Pinpoint the cell where the given text exists, returning its [x, y] midpoint coordinate. 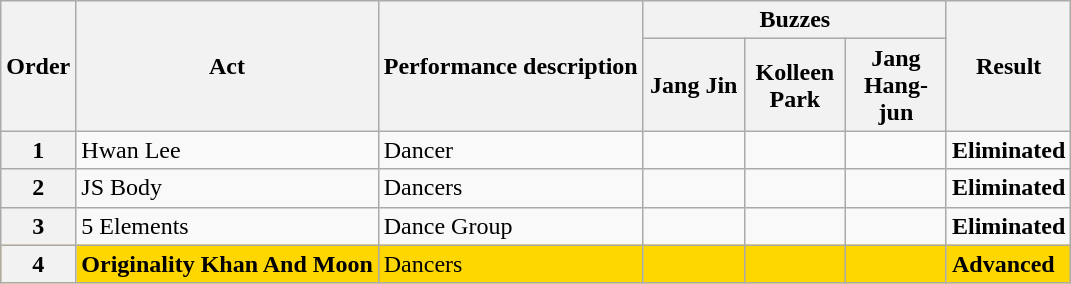
5 Elements [227, 226]
Order [38, 66]
Jang Jin [694, 85]
Result [1008, 66]
Originality Khan And Moon [227, 264]
JS Body [227, 188]
4 [38, 264]
Kolleen Park [794, 85]
Act [227, 66]
Dancer [510, 150]
Hwan Lee [227, 150]
1 [38, 150]
2 [38, 188]
Jang Hang-jun [896, 85]
Advanced [1008, 264]
Buzzes [794, 20]
Performance description [510, 66]
Dance Group [510, 226]
3 [38, 226]
